Detect which cell encompasses the target text, then output its [X, Y] center coordinate. 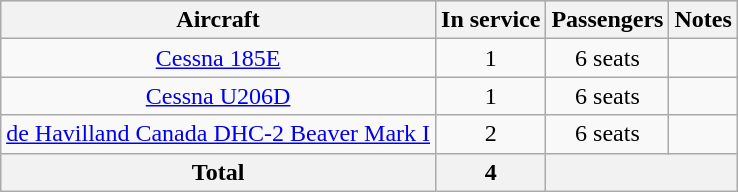
de Havilland Canada DHC-2 Beaver Mark I [218, 134]
In service [491, 20]
Aircraft [218, 20]
2 [491, 134]
Cessna U206D [218, 96]
Total [218, 172]
Passengers [608, 20]
4 [491, 172]
Cessna 185E [218, 58]
Notes [703, 20]
